Identify which cell holds the provided text, then report its (x, y) central coordinate. 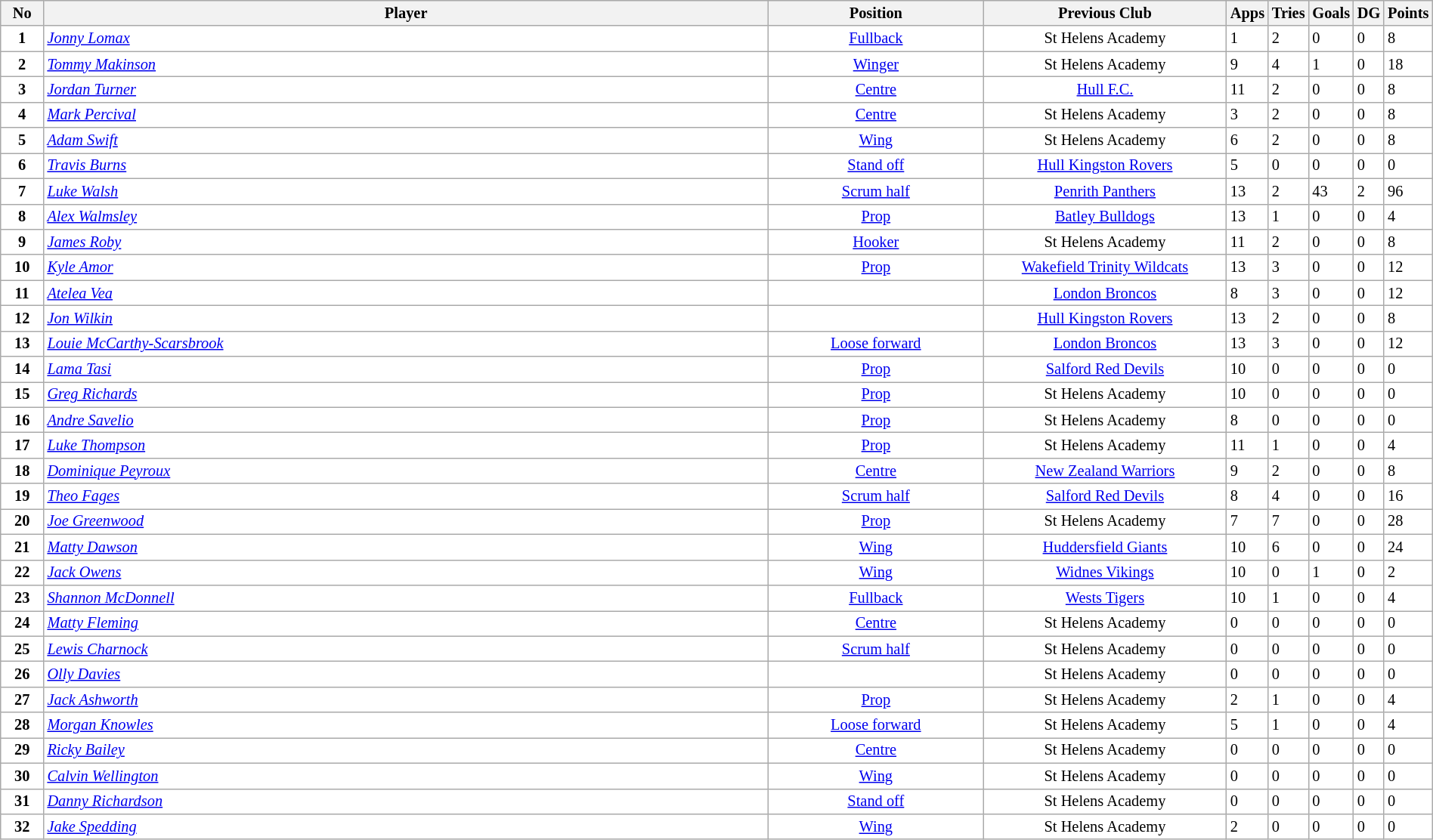
19 (23, 496)
Hull F.C. (1105, 89)
Matty Dawson (407, 547)
Points (1408, 13)
15 (23, 394)
Alex Walmsley (407, 217)
23 (23, 598)
James Roby (407, 242)
Morgan Knowles (407, 725)
Lewis Charnock (407, 649)
17 (23, 445)
New Zealand Warriors (1105, 471)
Jack Ashworth (407, 699)
Huddersfield Giants (1105, 547)
Goals (1331, 13)
Batley Bulldogs (1105, 217)
27 (23, 699)
20 (23, 521)
Ricky Bailey (407, 750)
Dominique Peyroux (407, 471)
Hooker (876, 242)
Wakefield Trinity Wildcats (1105, 267)
Tommy Makinson (407, 64)
Andre Savelio (407, 420)
Adam Swift (407, 141)
Jake Spedding (407, 826)
Jon Wilkin (407, 318)
22 (23, 573)
Widnes Vikings (1105, 573)
Olly Davies (407, 674)
Previous Club (1105, 13)
31 (23, 801)
Mark Percival (407, 115)
Atelea Vea (407, 293)
Calvin Wellington (407, 776)
30 (23, 776)
Jack Owens (407, 573)
29 (23, 750)
Position (876, 13)
Luke Thompson (407, 445)
Penrith Panthers (1105, 191)
Lama Tasi (407, 369)
43 (1331, 191)
Jordan Turner (407, 89)
Shannon McDonnell (407, 598)
96 (1408, 191)
Theo Fages (407, 496)
Luke Walsh (407, 191)
Joe Greenwood (407, 521)
Winger (876, 64)
Greg Richards (407, 394)
14 (23, 369)
DG (1369, 13)
26 (23, 674)
Player (407, 13)
25 (23, 649)
Wests Tigers (1105, 598)
Danny Richardson (407, 801)
No (23, 13)
Louie McCarthy-Scarsbrook (407, 344)
Apps (1247, 13)
32 (23, 826)
21 (23, 547)
Tries (1288, 13)
Matty Fleming (407, 623)
Jonny Lomax (407, 39)
Kyle Amor (407, 267)
Travis Burns (407, 165)
